Detect which cell encompasses the target text, then output its [X, Y] center coordinate. 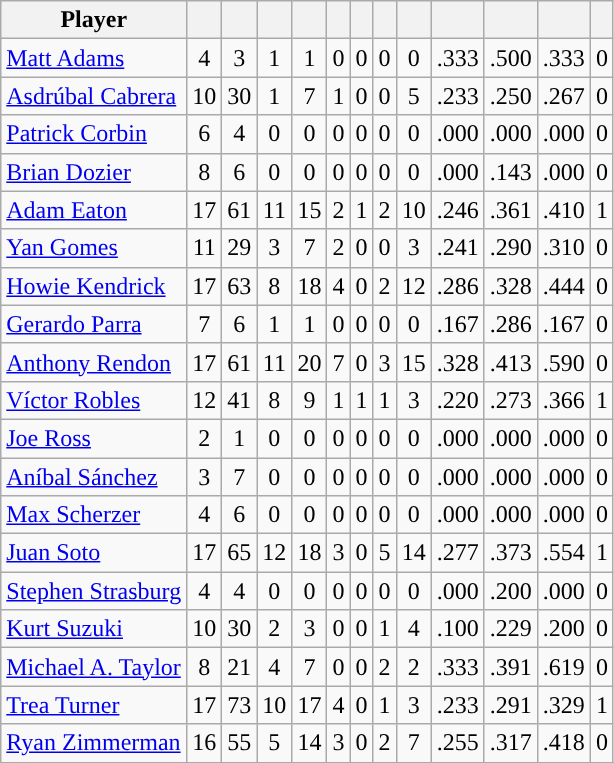
.273 [510, 400]
.418 [564, 743]
Player [94, 20]
Patrick Corbin [94, 134]
Víctor Robles [94, 400]
.366 [564, 400]
20 [310, 362]
Asdrúbal Cabrera [94, 96]
.361 [510, 210]
.413 [510, 362]
65 [240, 553]
41 [240, 400]
55 [240, 743]
Adam Eaton [94, 210]
29 [240, 248]
.329 [564, 705]
Ryan Zimmerman [94, 743]
.500 [510, 58]
.317 [510, 743]
63 [240, 286]
.410 [564, 210]
.229 [510, 629]
.143 [510, 172]
.291 [510, 705]
Yan Gomes [94, 248]
.220 [458, 400]
Anthony Rendon [94, 362]
Michael A. Taylor [94, 667]
21 [240, 667]
.554 [564, 553]
.277 [458, 553]
.590 [564, 362]
.241 [458, 248]
.444 [564, 286]
Brian Dozier [94, 172]
.255 [458, 743]
16 [204, 743]
.619 [564, 667]
9 [310, 400]
Max Scherzer [94, 515]
Matt Adams [94, 58]
.267 [564, 96]
.373 [510, 553]
.250 [510, 96]
.100 [458, 629]
.246 [458, 210]
Kurt Suzuki [94, 629]
Trea Turner [94, 705]
.310 [564, 248]
Gerardo Parra [94, 324]
Howie Kendrick [94, 286]
Joe Ross [94, 438]
Aníbal Sánchez [94, 477]
73 [240, 705]
Stephen Strasburg [94, 591]
Juan Soto [94, 553]
.391 [510, 667]
.290 [510, 248]
